For the text-containing cell, return its midpoint in [X, Y] coordinate format. 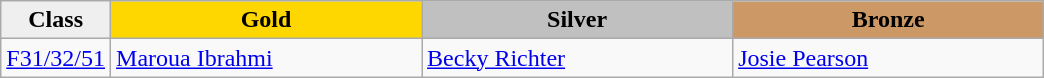
Gold [266, 20]
F31/32/51 [56, 58]
Maroua Ibrahmi [266, 58]
Silver [578, 20]
Josie Pearson [888, 58]
Class [56, 20]
Bronze [888, 20]
Becky Richter [578, 58]
